Output the (X, Y) coordinate of the center of the cell containing the given text.  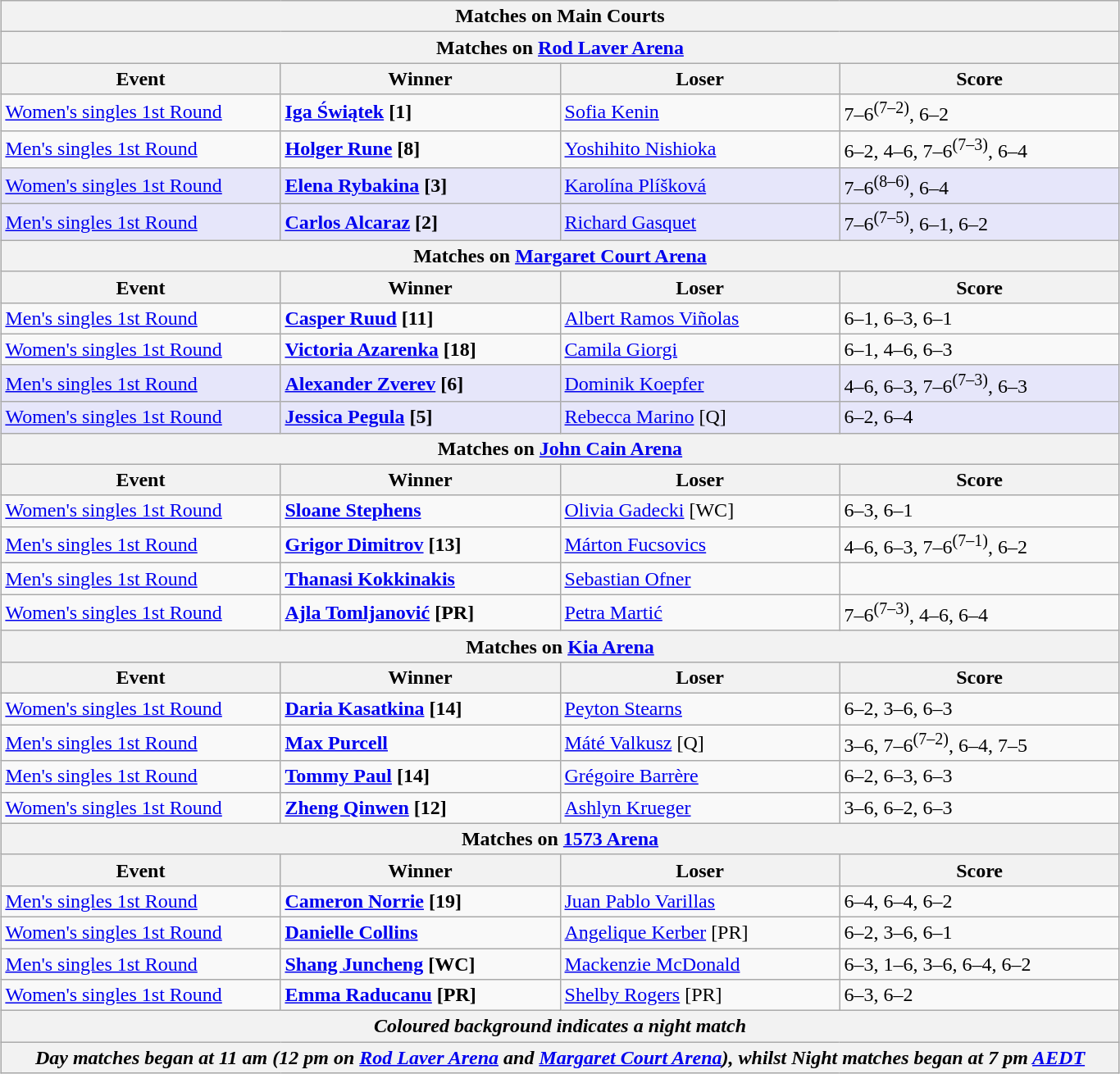
7–6(8–6), 6–4 (979, 185)
6–3, 6–1 (979, 511)
3–6, 7–6(7–2), 6–4, 7–5 (979, 743)
Shang Juncheng [WC] (420, 963)
Holger Rune [8] (420, 149)
4–6, 6–3, 7–6(7–1), 6–2 (979, 544)
Matches on Kia Arena (560, 646)
Matches on 1573 Arena (560, 839)
Ashlyn Krueger (700, 808)
7–6(7–5), 6–1, 6–2 (979, 223)
Shelby Rogers [PR] (700, 995)
Matches on John Cain Arena (560, 448)
Márton Fucsovics (700, 544)
Casper Ruud [11] (420, 318)
Sloane Stephens (420, 511)
Thanasi Kokkinakis (420, 579)
Dominik Koepfer (700, 384)
Karolína Plíšková (700, 185)
Cameron Norrie [19] (420, 901)
6–1, 6–3, 6–1 (979, 318)
Iga Świątek [1] (420, 113)
Day matches began at 11 am (12 pm on Rod Laver Arena and Margaret Court Arena), whilst Night matches began at 7 pm AEDT (560, 1058)
Matches on Main Courts (560, 16)
Petra Martić (700, 613)
Ajla Tomljanović [PR] (420, 613)
Camila Giorgi (700, 349)
Tommy Paul [14] (420, 776)
6–2, 6–3, 6–3 (979, 776)
6–1, 4–6, 6–3 (979, 349)
Máté Valkusz [Q] (700, 743)
Mackenzie McDonald (700, 963)
6–3, 6–2 (979, 995)
Elena Rybakina [3] (420, 185)
Sofia Kenin (700, 113)
7–6(7–3), 4–6, 6–4 (979, 613)
6–2, 3–6, 6–1 (979, 932)
Juan Pablo Varillas (700, 901)
Olivia Gadecki [WC] (700, 511)
Matches on Rod Laver Arena (560, 48)
Alexander Zverev [6] (420, 384)
Carlos Alcaraz [2] (420, 223)
Jessica Pegula [5] (420, 417)
4–6, 6–3, 7–6(7–3), 6–3 (979, 384)
Emma Raducanu [PR] (420, 995)
6–2, 3–6, 6–3 (979, 709)
Yoshihito Nishioka (700, 149)
Richard Gasquet (700, 223)
Max Purcell (420, 743)
6–3, 1–6, 3–6, 6–4, 6–2 (979, 963)
Coloured background indicates a night match (560, 1026)
Zheng Qinwen [12] (420, 808)
Grigor Dimitrov [13] (420, 544)
Matches on Margaret Court Arena (560, 256)
Victoria Azarenka [18] (420, 349)
Sebastian Ofner (700, 579)
Angelique Kerber [PR] (700, 932)
6–2, 6–4 (979, 417)
Daria Kasatkina [14] (420, 709)
Peyton Stearns (700, 709)
Danielle Collins (420, 932)
6–4, 6–4, 6–2 (979, 901)
7–6(7–2), 6–2 (979, 113)
6–2, 4–6, 7–6(7–3), 6–4 (979, 149)
3–6, 6–2, 6–3 (979, 808)
Albert Ramos Viñolas (700, 318)
Rebecca Marino [Q] (700, 417)
Grégoire Barrère (700, 776)
